Detect which cell encompasses the target text, then output its [x, y] center coordinate. 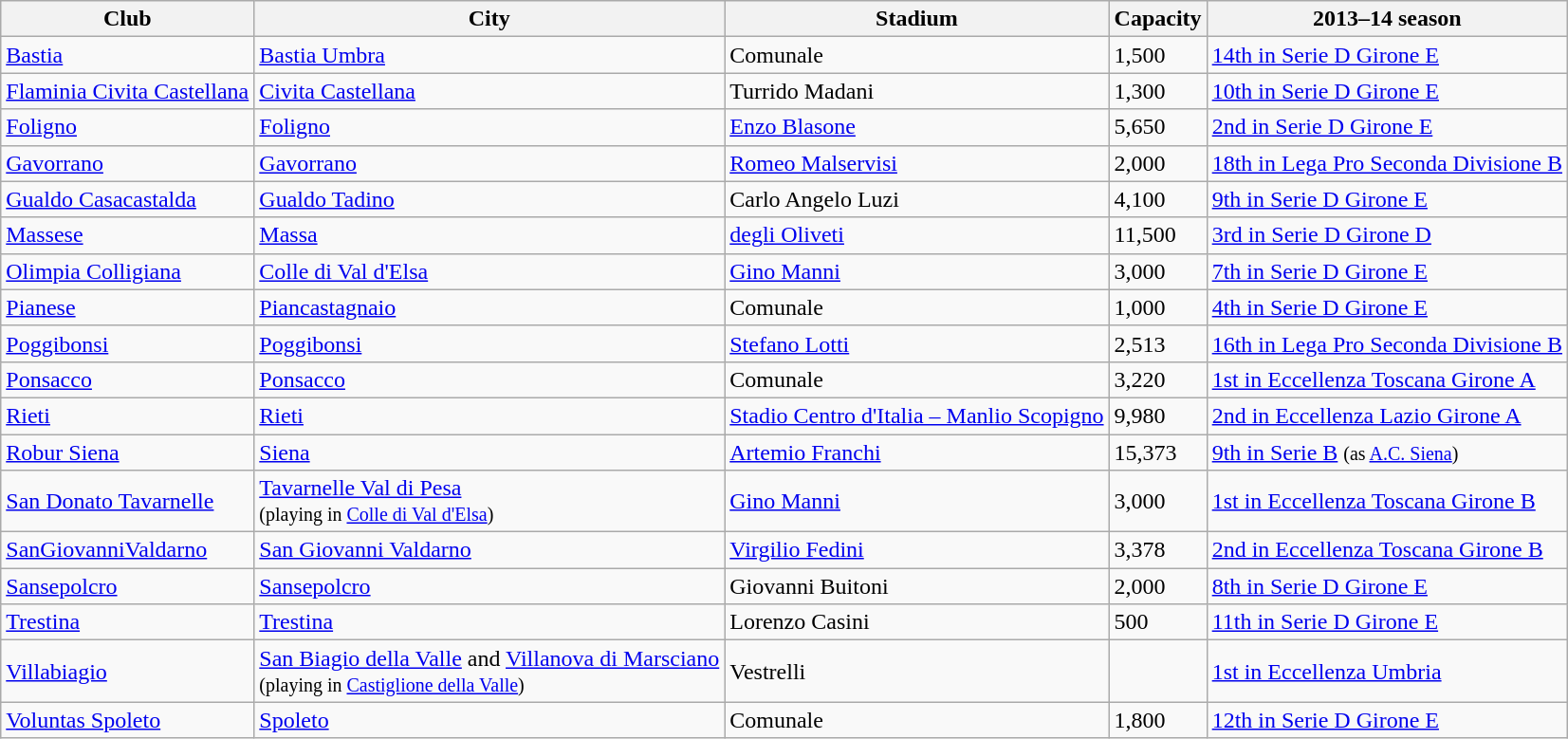
9th in Serie B (as A.C. Siena) [1387, 453]
Pianese [127, 307]
Piancastagnaio [489, 307]
San Giovanni Valdarno [489, 550]
1,000 [1157, 307]
Bastia Umbra [489, 55]
1,500 [1157, 55]
Artemio Franchi [916, 453]
City [489, 19]
14th in Serie D Girone E [1387, 55]
1st in Eccellenza Toscana Girone A [1387, 379]
2nd in Serie D Girone E [1387, 127]
9th in Serie D Girone E [1387, 199]
Olimpia Colligiana [127, 271]
Flaminia Civita Castellana [127, 91]
9,980 [1157, 416]
Stefano Lotti [916, 343]
12th in Serie D Girone E [1387, 720]
2nd in Eccellenza Lazio Girone A [1387, 416]
16th in Lega Pro Seconda Divisione B [1387, 343]
Civita Castellana [489, 91]
Capacity [1157, 19]
San Donato Tavarnelle [127, 501]
2,513 [1157, 343]
1st in Eccellenza Toscana Girone B [1387, 501]
Carlo Angelo Luzi [916, 199]
8th in Serie D Girone E [1387, 586]
Romeo Malservisi [916, 163]
1,300 [1157, 91]
11,500 [1157, 235]
Colle di Val d'Elsa [489, 271]
Spoleto [489, 720]
7th in Serie D Girone E [1387, 271]
4th in Serie D Girone E [1387, 307]
degli Oliveti [916, 235]
1,800 [1157, 720]
1st in Eccellenza Umbria [1387, 672]
500 [1157, 622]
Vestrelli [916, 672]
SanGiovanniValdarno [127, 550]
Virgilio Fedini [916, 550]
Tavarnelle Val di Pesa(playing in Colle di Val d'Elsa) [489, 501]
Voluntas Spoleto [127, 720]
3,378 [1157, 550]
3rd in Serie D Girone D [1387, 235]
Stadio Centro d'Italia – Manlio Scopigno [916, 416]
Massa [489, 235]
Club [127, 19]
18th in Lega Pro Seconda Divisione B [1387, 163]
Stadium [916, 19]
Gualdo Tadino [489, 199]
4,100 [1157, 199]
Enzo Blasone [916, 127]
11th in Serie D Girone E [1387, 622]
Massese [127, 235]
Siena [489, 453]
Gualdo Casacastalda [127, 199]
Lorenzo Casini [916, 622]
15,373 [1157, 453]
Bastia [127, 55]
2nd in Eccellenza Toscana Girone B [1387, 550]
Robur Siena [127, 453]
San Biagio della Valle and Villanova di Marsciano(playing in Castiglione della Valle) [489, 672]
Villabiagio [127, 672]
2013–14 season [1387, 19]
Giovanni Buitoni [916, 586]
10th in Serie D Girone E [1387, 91]
3,220 [1157, 379]
Turrido Madani [916, 91]
5,650 [1157, 127]
